From the cell containing the given text, extract its center point as [X, Y] coordinate. 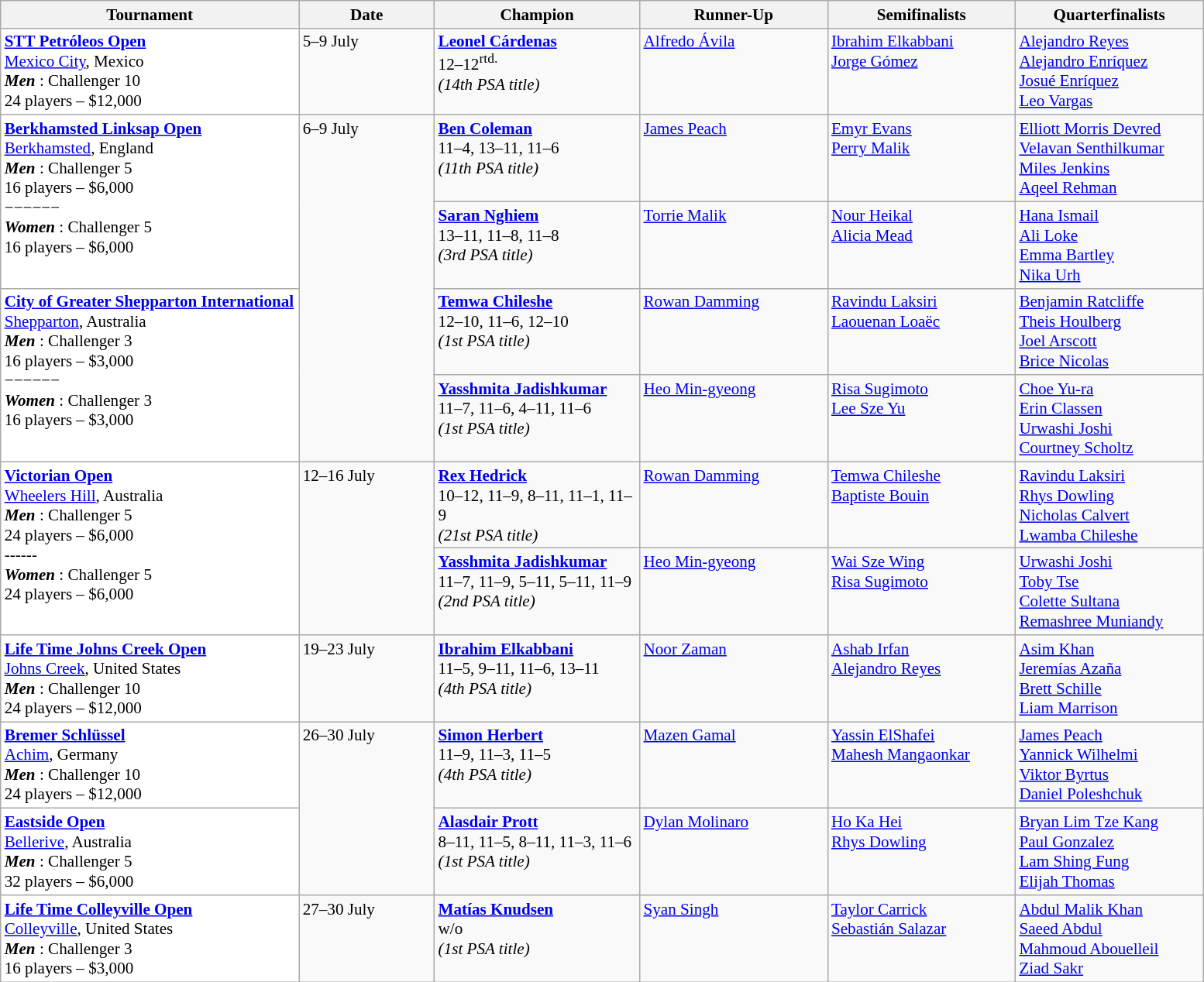
Semifinalists [921, 14]
Abdul Malik Khan Saeed Abdul Mahmoud Abouelleil Ziad Sakr [1109, 939]
James Peach Yannick Wilhelmi Viktor Byrtus Daniel Poleshchuk [1109, 765]
Nour Heikal Alicia Mead [921, 245]
Victorian Open Wheelers Hill, Australia Men : Challenger 524 players – $6,000------ Women : Challenger 524 players – $6,000 [150, 548]
Choe Yu-ra Erin Classen Urwashi Joshi Courtney Scholtz [1109, 418]
Ashab Irfan Alejandro Reyes [921, 678]
STT Petróleos Open Mexico City, Mexico Men : Challenger 1024 players – $12,000 [150, 71]
Risa Sugimoto Lee Sze Yu [921, 418]
Elliott Morris Devred Velavan Senthilkumar Miles Jenkins Aqeel Rehman [1109, 158]
Torrie Malik [734, 245]
19–23 July [367, 678]
Temwa Chileshe Baptiste Bouin [921, 505]
Ibrahim Elkabbani11–5, 9–11, 11–6, 13–11(4th PSA title) [538, 678]
Life Time Colleyville Open Colleyville, United States Men : Challenger 316 players – $3,000 [150, 939]
Ravindu Laksiri Rhys Dowling Nicholas Calvert Lwamba Chileshe [1109, 505]
Bryan Lim Tze Kang Paul Gonzalez Lam Shing Fung Elijah Thomas [1109, 852]
Syan Singh [734, 939]
27–30 July [367, 939]
Runner-Up [734, 14]
Asim Khan Jeremías Azaña Brett Schille Liam Marrison [1109, 678]
Saran Nghiem13–11, 11–8, 11–8(3rd PSA title) [538, 245]
Dylan Molinaro [734, 852]
Bremer Schlüssel Achim, Germany Men : Challenger 1024 players – $12,000 [150, 765]
Yasshmita Jadishkumar11–7, 11–9, 5–11, 5–11, 11–9(2nd PSA title) [538, 592]
Simon Herbert11–9, 11–3, 11–5(4th PSA title) [538, 765]
Ibrahim Elkabbani Jorge Gómez [921, 71]
Yasshmita Jadishkumar11–7, 11–6, 4–11, 11–6(1st PSA title) [538, 418]
Mazen Gamal [734, 765]
Matías Knudsenw/o(1st PSA title) [538, 939]
Rex Hedrick10–12, 11–9, 8–11, 11–1, 11–9(21st PSA title) [538, 505]
6–9 July [367, 288]
Life Time Johns Creek Open Johns Creek, United States Men : Challenger 1024 players – $12,000 [150, 678]
Temwa Chileshe12–10, 11–6, 12–10(1st PSA title) [538, 331]
5–9 July [367, 71]
Ravindu Laksiri Laouenan Loaëc [921, 331]
Hana Ismail Ali Loke Emma Bartley Nika Urh [1109, 245]
Noor Zaman [734, 678]
Date [367, 14]
Eastside Open Bellerive, Australia Men : Challenger 532 players – $6,000 [150, 852]
Champion [538, 14]
26–30 July [367, 809]
Alasdair Prott8–11, 11–5, 8–11, 11–3, 11–6(1st PSA title) [538, 852]
Benjamin Ratcliffe Theis Houlberg Joel Arscott Brice Nicolas [1109, 331]
Quarterfinalists [1109, 14]
Emyr Evans Perry Malik [921, 158]
Taylor Carrick Sebastián Salazar [921, 939]
12–16 July [367, 548]
City of Greater Shepparton International Shepparton, Australia Men : Challenger 316 players – $3,000−−−−−− Women : Challenger 316 players – $3,000 [150, 375]
Ben Coleman11–4, 13–11, 11–6(11th PSA title) [538, 158]
Alejandro Reyes Alejandro Enríquez Josué Enríquez Leo Vargas [1109, 71]
Yassin ElShafei Mahesh Mangaonkar [921, 765]
Ho Ka Hei Rhys Dowling [921, 852]
Leonel Cárdenas12–12rtd.(14th PSA title) [538, 71]
Tournament [150, 14]
Alfredo Ávila [734, 71]
Wai Sze Wing Risa Sugimoto [921, 592]
Berkhamsted Linksap Open Berkhamsted, England Men : Challenger 516 players – $6,000−−−−−− Women : Challenger 516 players – $6,000 [150, 201]
James Peach [734, 158]
Urwashi Joshi Toby Tse Colette Sultana Remashree Muniandy [1109, 592]
